Identify which cell holds the provided text, then report its [x, y] central coordinate. 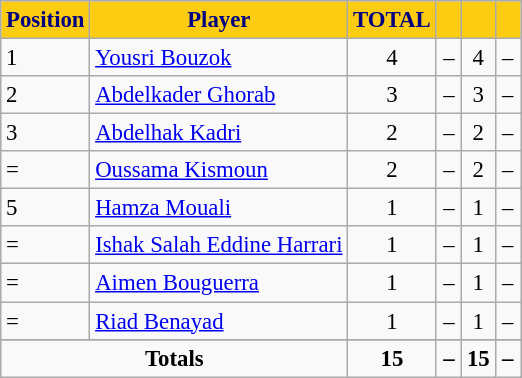
Position [46, 20]
TOTAL [392, 20]
Ishak Salah Eddine Harrari [219, 245]
Abdelkader Ghorab [219, 95]
Yousri Bouzok [219, 58]
Totals [174, 358]
Aimen Bouguerra [219, 283]
Oussama Kismoun [219, 170]
Player [219, 20]
Riad Benayad [219, 321]
Abdelhak Kadri [219, 133]
Hamza Mouali [219, 208]
5 [46, 208]
